Pinpoint the cell where the given text exists, returning its (x, y) midpoint coordinate. 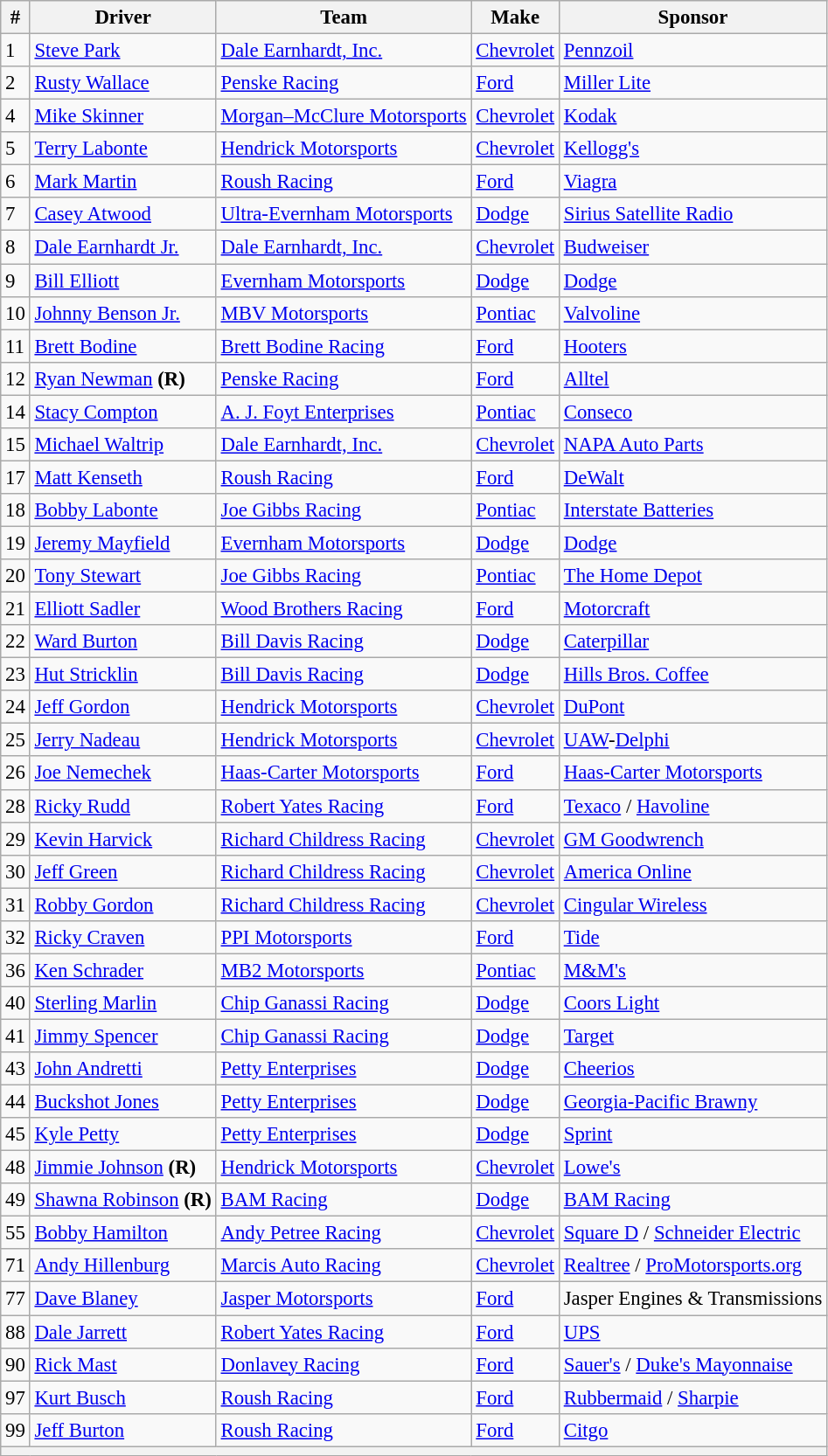
Sterling Marlin (122, 1003)
Jeff Burton (122, 1430)
Ryan Newman (R) (122, 378)
Bobby Hamilton (122, 1233)
Ricky Rudd (122, 806)
Andy Petree Racing (344, 1233)
Georgia-Pacific Brawny (692, 1102)
UPS (692, 1332)
MBV Motorsports (344, 313)
DuPont (692, 707)
Valvoline (692, 313)
21 (16, 609)
5 (16, 149)
48 (16, 1168)
Hut Stricklin (122, 675)
Cingular Wireless (692, 905)
Rusty Wallace (122, 83)
Ultra-Evernham Motorsports (344, 214)
49 (16, 1200)
NAPA Auto Parts (692, 445)
6 (16, 182)
Sponsor (692, 17)
24 (16, 707)
4 (16, 116)
Citgo (692, 1430)
31 (16, 905)
Driver (122, 17)
Realtree / ProMotorsports.org (692, 1266)
Kyle Petty (122, 1134)
44 (16, 1102)
UAW-Delphi (692, 740)
12 (16, 378)
Jasper Engines & Transmissions (692, 1299)
22 (16, 641)
Brett Bodine Racing (344, 346)
55 (16, 1233)
Mike Skinner (122, 116)
Coors Light (692, 1003)
Square D / Schneider Electric (692, 1233)
Kurt Busch (122, 1397)
DeWalt (692, 477)
The Home Depot (692, 576)
Jasper Motorsports (344, 1299)
Jimmie Johnson (R) (122, 1168)
1 (16, 51)
Brett Bodine (122, 346)
41 (16, 1036)
Viagra (692, 182)
Rick Mast (122, 1364)
14 (16, 412)
Jeff Green (122, 871)
8 (16, 247)
29 (16, 839)
Marcis Auto Racing (344, 1266)
Ricky Craven (122, 938)
America Online (692, 871)
17 (16, 477)
Sirius Satellite Radio (692, 214)
28 (16, 806)
# (16, 17)
2 (16, 83)
40 (16, 1003)
9 (16, 281)
Sprint (692, 1134)
45 (16, 1134)
GM Goodwrench (692, 839)
18 (16, 510)
43 (16, 1069)
PPI Motorsports (344, 938)
Hooters (692, 346)
88 (16, 1332)
Alltel (692, 378)
97 (16, 1397)
Dave Blaney (122, 1299)
MB2 Motorsports (344, 970)
23 (16, 675)
A. J. Foyt Enterprises (344, 412)
25 (16, 740)
Kodak (692, 116)
7 (16, 214)
Texaco / Havoline (692, 806)
Make (515, 17)
John Andretti (122, 1069)
Bobby Labonte (122, 510)
Elliott Sadler (122, 609)
Dale Earnhardt Jr. (122, 247)
30 (16, 871)
90 (16, 1364)
Kevin Harvick (122, 839)
11 (16, 346)
Tony Stewart (122, 576)
M&M's (692, 970)
Matt Kenseth (122, 477)
Jeff Gordon (122, 707)
Conseco (692, 412)
Kellogg's (692, 149)
Motorcraft (692, 609)
Sauer's / Duke's Mayonnaise (692, 1364)
Tide (692, 938)
Andy Hillenburg (122, 1266)
Terry Labonte (122, 149)
32 (16, 938)
Budweiser (692, 247)
Jerry Nadeau (122, 740)
15 (16, 445)
19 (16, 543)
Joe Nemechek (122, 773)
36 (16, 970)
Casey Atwood (122, 214)
Johnny Benson Jr. (122, 313)
Morgan–McClure Motorsports (344, 116)
Rubbermaid / Sharpie (692, 1397)
Mark Martin (122, 182)
Buckshot Jones (122, 1102)
Miller Lite (692, 83)
Ward Burton (122, 641)
Team (344, 17)
71 (16, 1266)
10 (16, 313)
Donlavey Racing (344, 1364)
Shawna Robinson (R) (122, 1200)
Target (692, 1036)
Stacy Compton (122, 412)
Jeremy Mayfield (122, 543)
99 (16, 1430)
Pennzoil (692, 51)
Michael Waltrip (122, 445)
Lowe's (692, 1168)
Cheerios (692, 1069)
26 (16, 773)
Caterpillar (692, 641)
77 (16, 1299)
Hills Bros. Coffee (692, 675)
Interstate Batteries (692, 510)
Ken Schrader (122, 970)
20 (16, 576)
Dale Jarrett (122, 1332)
Bill Elliott (122, 281)
Robby Gordon (122, 905)
Steve Park (122, 51)
Wood Brothers Racing (344, 609)
Jimmy Spencer (122, 1036)
